Search for the cell housing the specified text and yield its [X, Y] center coordinate. 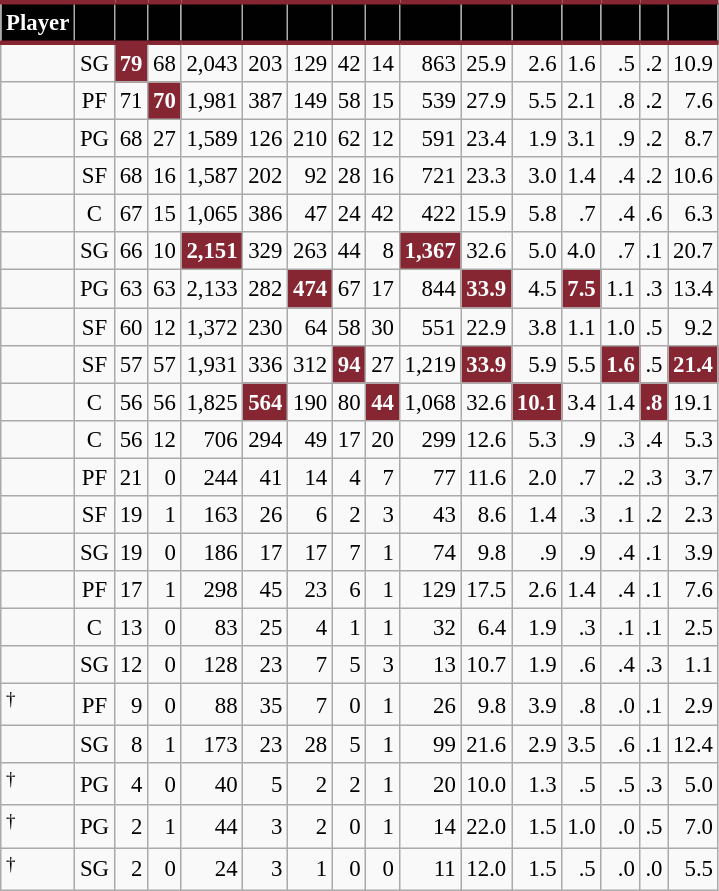
298 [212, 590]
6.4 [486, 627]
202 [266, 176]
27.9 [486, 101]
173 [212, 745]
9 [130, 705]
2,151 [212, 251]
190 [310, 402]
1,825 [212, 402]
10 [164, 251]
83 [212, 627]
4.5 [537, 289]
74 [430, 552]
47 [310, 214]
88 [212, 705]
163 [212, 515]
20.7 [693, 251]
35 [266, 705]
4.0 [582, 251]
863 [430, 62]
10.9 [693, 62]
422 [430, 214]
282 [266, 289]
10.7 [486, 665]
706 [212, 439]
11 [430, 869]
62 [348, 139]
539 [430, 101]
10.6 [693, 176]
40 [212, 784]
474 [310, 289]
2.1 [582, 101]
2.0 [537, 477]
6.3 [693, 214]
1,367 [430, 251]
19.1 [693, 402]
11.6 [486, 477]
128 [212, 665]
49 [310, 439]
12.6 [486, 439]
92 [310, 176]
149 [310, 101]
12.4 [693, 745]
45 [266, 590]
79 [130, 62]
1,931 [212, 364]
30 [382, 327]
43 [430, 515]
203 [266, 62]
210 [310, 139]
5.8 [537, 214]
2.3 [693, 515]
186 [212, 552]
Player [38, 22]
564 [266, 402]
23.4 [486, 139]
336 [266, 364]
294 [266, 439]
8.7 [693, 139]
13.4 [693, 289]
8.6 [486, 515]
21.4 [693, 364]
64 [310, 327]
70 [164, 101]
1,219 [430, 364]
7.0 [693, 827]
3.5 [582, 745]
32 [430, 627]
329 [266, 251]
312 [310, 364]
591 [430, 139]
3.8 [537, 327]
299 [430, 439]
17.5 [486, 590]
22.9 [486, 327]
551 [430, 327]
1,068 [430, 402]
5.9 [537, 364]
1,587 [212, 176]
126 [266, 139]
263 [310, 251]
2.5 [693, 627]
7.5 [582, 289]
94 [348, 364]
2,043 [212, 62]
1.3 [537, 784]
386 [266, 214]
71 [130, 101]
3.4 [582, 402]
21 [130, 477]
25.9 [486, 62]
3.7 [693, 477]
41 [266, 477]
12.0 [486, 869]
60 [130, 327]
10.1 [537, 402]
80 [348, 402]
1,589 [212, 139]
1,372 [212, 327]
66 [130, 251]
21.6 [486, 745]
2,133 [212, 289]
10.0 [486, 784]
15.9 [486, 214]
22.0 [486, 827]
387 [266, 101]
230 [266, 327]
1,065 [212, 214]
23.3 [486, 176]
721 [430, 176]
99 [430, 745]
77 [430, 477]
3.1 [582, 139]
9.2 [693, 327]
844 [430, 289]
25 [266, 627]
1,981 [212, 101]
244 [212, 477]
3.0 [537, 176]
